For the text-containing cell, return its midpoint in (X, Y) coordinate format. 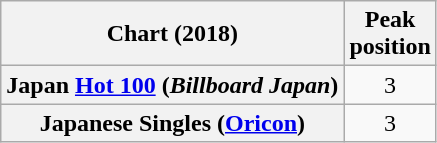
Chart (2018) (172, 34)
Japanese Singles (Oricon) (172, 123)
Peakposition (390, 34)
Japan Hot 100 (Billboard Japan) (172, 85)
